Search for the cell housing the specified text and yield its (X, Y) center coordinate. 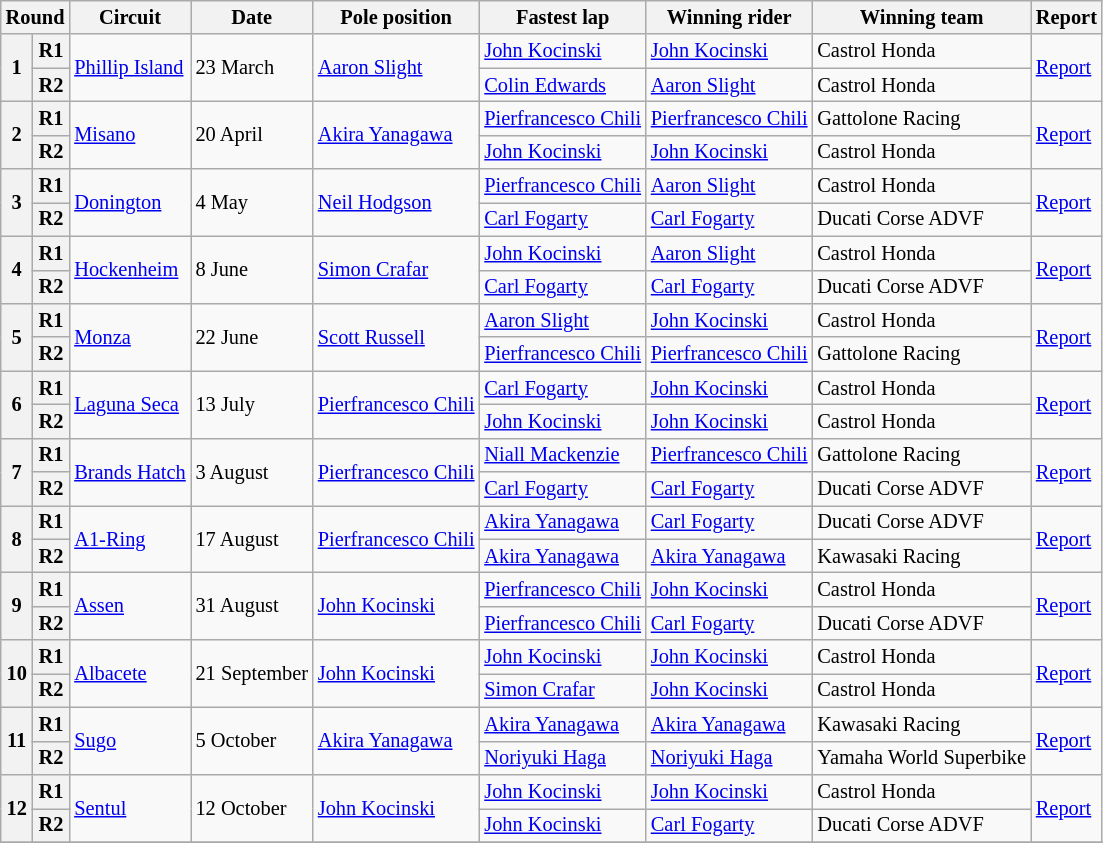
Albacete (130, 674)
Hockenheim (130, 270)
13 July (252, 404)
Sentul (130, 808)
Phillip Island (130, 68)
Scott Russell (396, 336)
4 (17, 270)
23 March (252, 68)
Colin Edwards (562, 85)
21 September (252, 674)
1 (17, 68)
3 August (252, 472)
Assen (130, 606)
12 October (252, 808)
22 June (252, 336)
A1-Ring (130, 538)
Yamaha World Superbike (922, 758)
5 (17, 336)
17 August (252, 538)
Misano (130, 134)
Monza (130, 336)
8 June (252, 270)
Winning team (922, 17)
9 (17, 606)
31 August (252, 606)
10 (17, 674)
Pole position (396, 17)
5 October (252, 740)
4 May (252, 202)
7 (17, 472)
20 April (252, 134)
Fastest lap (562, 17)
Donington (130, 202)
Neil Hodgson (396, 202)
Brands Hatch (130, 472)
2 (17, 134)
Laguna Seca (130, 404)
12 (17, 808)
Winning rider (729, 17)
11 (17, 740)
3 (17, 202)
Sugo (130, 740)
Round (36, 17)
Niall Mackenzie (562, 455)
Circuit (130, 17)
6 (17, 404)
Date (252, 17)
8 (17, 538)
